Capture the cell that displays the provided text and extract its (x, y) central coordinate. 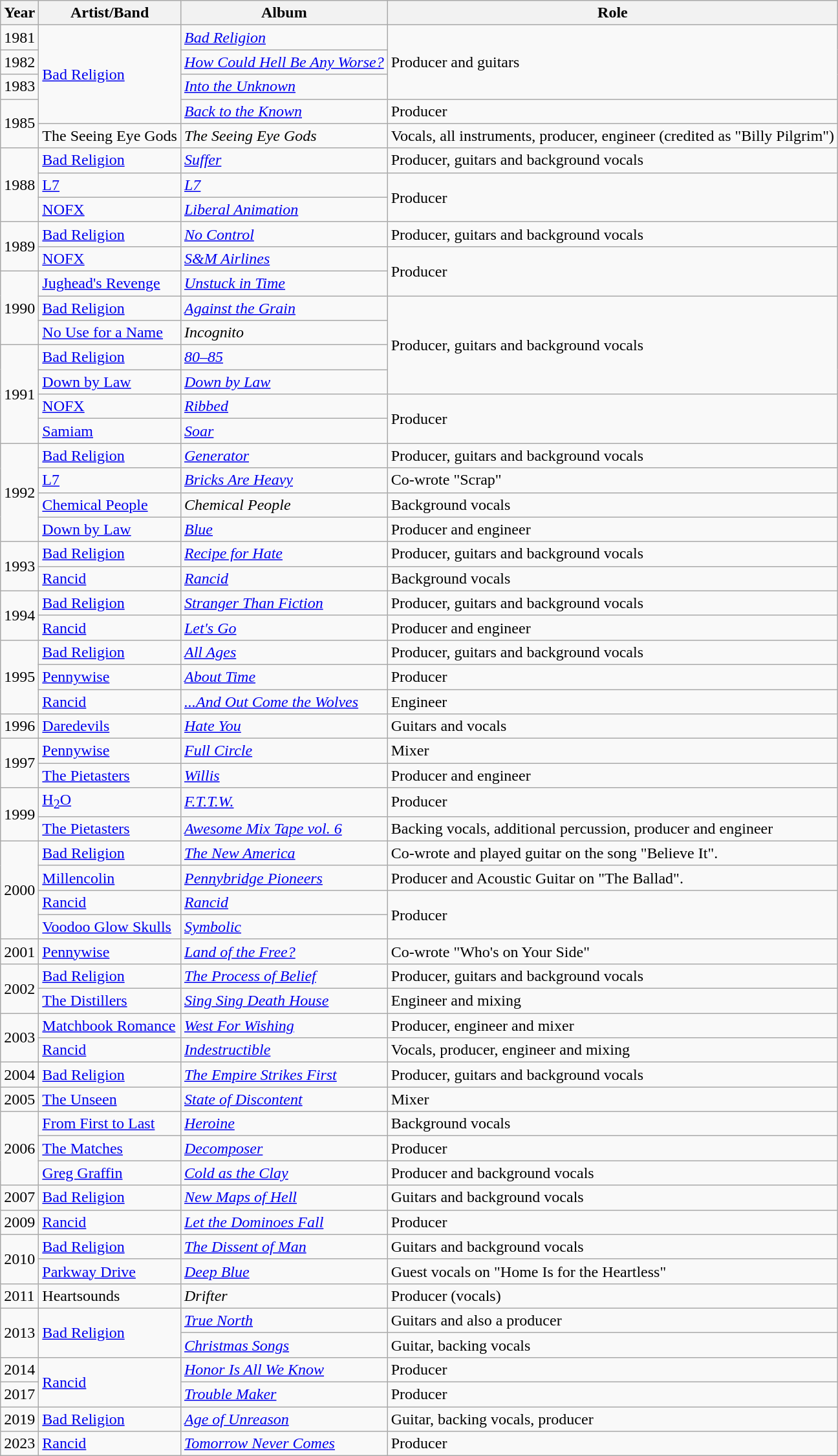
Unstuck in Time (284, 283)
Artist/Band (110, 13)
Christmas Songs (284, 1345)
Daredevils (110, 726)
Engineer (612, 701)
1994 (19, 615)
From First to Last (110, 1124)
Incognito (284, 333)
Heroine (284, 1124)
Hate You (284, 726)
Recipe for Hate (284, 554)
True North (284, 1320)
Backing vocals, additional percussion, producer and engineer (612, 828)
New Maps of Hell (284, 1198)
Guitars and also a producer (612, 1320)
Indestructible (284, 1050)
No Use for a Name (110, 333)
2007 (19, 1198)
Sing Sing Death House (284, 1001)
Tomorrow Never Comes (284, 1444)
The Matches (110, 1148)
Decomposer (284, 1148)
Ribbed (284, 406)
Heartsounds (110, 1296)
Matchbook Romance (110, 1026)
Samiam (110, 431)
State of Discontent (284, 1099)
Millencolin (110, 878)
...And Out Come the Wolves (284, 701)
1988 (19, 185)
2002 (19, 988)
1990 (19, 308)
Age of Unreason (284, 1419)
1993 (19, 566)
Willis (284, 775)
Vocals, all instruments, producer, engineer (credited as "Billy Pilgrim") (612, 136)
About Time (284, 677)
1995 (19, 677)
H2O (110, 802)
Producer and Acoustic Guitar on "The Ballad". (612, 878)
2023 (19, 1444)
2010 (19, 1259)
1985 (19, 123)
Symbolic (284, 927)
Into the Unknown (284, 87)
Producer and guitars (612, 62)
1989 (19, 246)
Parkway Drive (110, 1271)
2006 (19, 1148)
Full Circle (284, 751)
All Ages (284, 652)
1999 (19, 814)
Blue (284, 529)
Honor Is All We Know (284, 1369)
West For Wishing (284, 1026)
80–85 (284, 357)
1997 (19, 763)
1981 (19, 37)
Role (612, 13)
The Empire Strikes First (284, 1075)
1983 (19, 87)
2019 (19, 1419)
2001 (19, 951)
Guitar, backing vocals (612, 1345)
2005 (19, 1099)
Deep Blue (284, 1271)
The Distillers (110, 1001)
Suffer (284, 160)
Drifter (284, 1296)
The Process of Belief (284, 976)
No Control (284, 234)
2017 (19, 1395)
The Unseen (110, 1099)
Land of the Free? (284, 951)
2009 (19, 1222)
Pennybridge Pioneers (284, 878)
Awesome Mix Tape vol. 6 (284, 828)
Co-wrote and played guitar on the song "Believe It". (612, 853)
Liberal Animation (284, 209)
2004 (19, 1075)
Album (284, 13)
How Could Hell Be Any Worse? (284, 62)
Guest vocals on "Home Is for the Heartless" (612, 1271)
Guitars and vocals (612, 726)
1991 (19, 394)
Year (19, 13)
Generator (284, 456)
Cold as the Clay (284, 1173)
Let's Go (284, 628)
Greg Graffin (110, 1173)
F.T.T.W. (284, 802)
Let the Dominoes Fall (284, 1222)
Stranger Than Fiction (284, 603)
Producer (vocals) (612, 1296)
2011 (19, 1296)
Engineer and mixing (612, 1001)
Trouble Maker (284, 1395)
Vocals, producer, engineer and mixing (612, 1050)
Producer, engineer and mixer (612, 1026)
S&M Airlines (284, 258)
Soar (284, 431)
The Dissent of Man (284, 1247)
Jughead's Revenge (110, 283)
1996 (19, 726)
Voodoo Glow Skulls (110, 927)
2013 (19, 1333)
2003 (19, 1038)
Producer and background vocals (612, 1173)
2014 (19, 1369)
2000 (19, 890)
Guitar, backing vocals, producer (612, 1419)
Against the Grain (284, 308)
Bricks Are Heavy (284, 480)
The New America (284, 853)
1992 (19, 492)
Co-wrote "Who's on Your Side" (612, 951)
Co-wrote "Scrap" (612, 480)
1982 (19, 62)
Back to the Known (284, 111)
